Extract the [x, y] coordinate from the center of the cell holding the provided text.  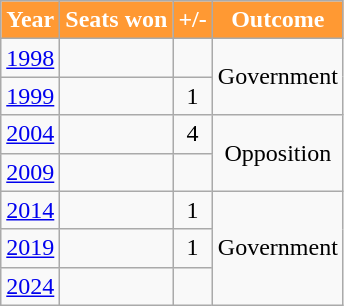
Opposition [278, 153]
2014 [30, 210]
2024 [30, 286]
1998 [30, 58]
2004 [30, 134]
1999 [30, 96]
Seats won [116, 20]
+/- [192, 20]
2019 [30, 248]
Outcome [278, 20]
Year [30, 20]
2009 [30, 172]
4 [192, 134]
